Scan for the cell matching the given text and deliver its [x, y] coordinate at center. 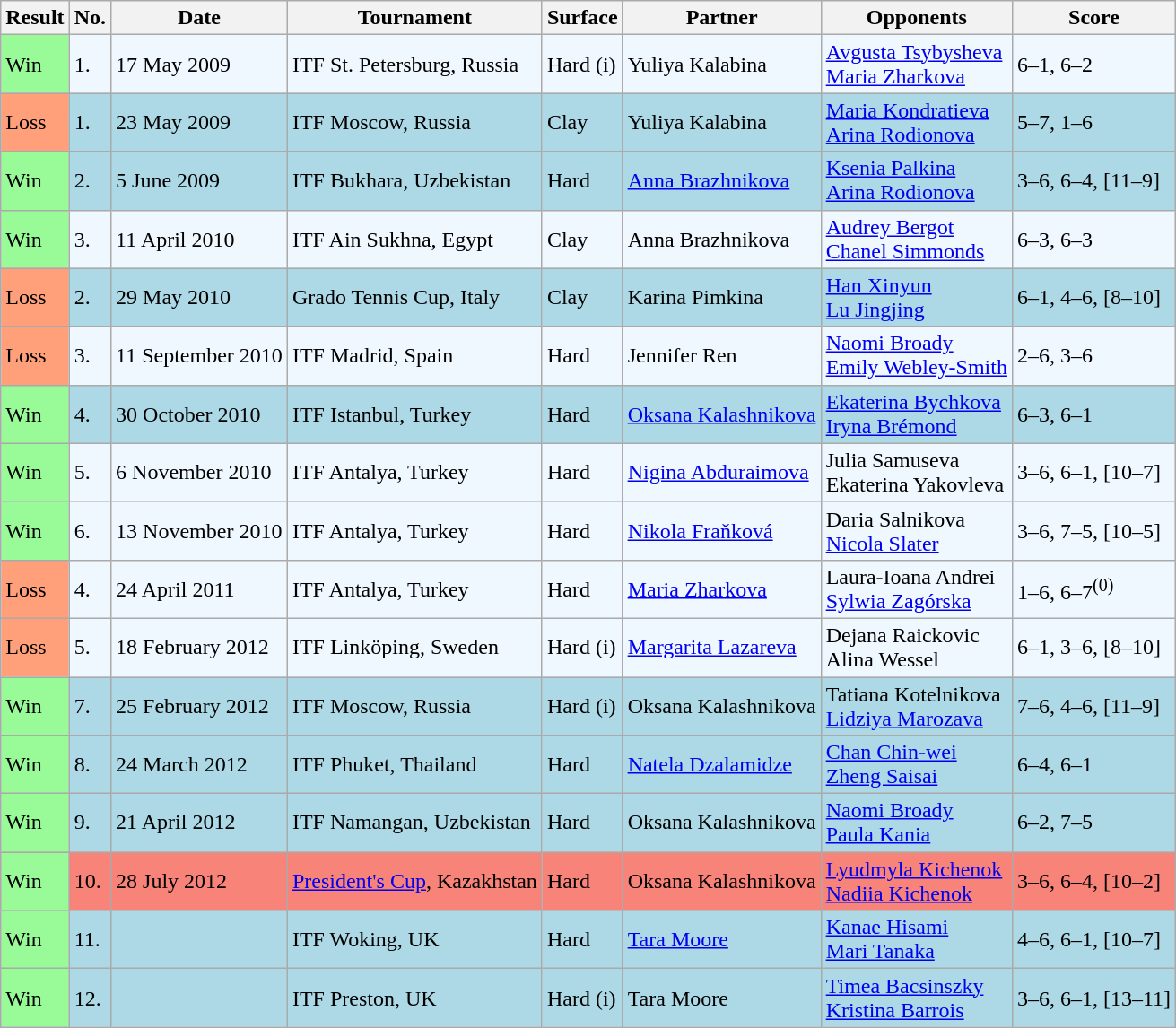
3–6, 7–5, [10–5] [1093, 531]
No. [90, 18]
Partner [721, 18]
11 September 2010 [199, 355]
12. [90, 998]
Ekaterina Bychkova Iryna Brémond [917, 414]
3–6, 6–1, [13–11] [1093, 998]
6–1, 6–2 [1093, 65]
Nigina Abduraimova [721, 472]
ITF Woking, UK [414, 940]
1–6, 6–7(0) [1093, 588]
3–6, 6–4, [11–9] [1093, 181]
7. [90, 705]
ITF Madrid, Spain [414, 355]
Han Xinyun Lu Jingjing [917, 298]
10. [90, 881]
30 October 2010 [199, 414]
Maria Kondratieva Arina Rodionova [917, 122]
Chan Chin-wei Zheng Saisai [917, 764]
6–1, 4–6, [8–10] [1093, 298]
24 March 2012 [199, 764]
ITF Istanbul, Turkey [414, 414]
23 May 2009 [199, 122]
6–4, 6–1 [1093, 764]
17 May 2009 [199, 65]
18 February 2012 [199, 648]
Ksenia Palkina Arina Rodionova [917, 181]
6–3, 6–1 [1093, 414]
ITF Ain Sukhna, Egypt [414, 239]
11. [90, 940]
11 April 2010 [199, 239]
3–6, 6–4, [10–2] [1093, 881]
Naomi Broady Emily Webley-Smith [917, 355]
13 November 2010 [199, 531]
4–6, 6–1, [10–7] [1093, 940]
28 July 2012 [199, 881]
9. [90, 823]
Tournament [414, 18]
ITF Preston, UK [414, 998]
ITF St. Petersburg, Russia [414, 65]
ITF Bukhara, Uzbekistan [414, 181]
Grado Tennis Cup, Italy [414, 298]
Daria Salnikova Nicola Slater [917, 531]
ITF Linköping, Sweden [414, 648]
6–1, 3–6, [8–10] [1093, 648]
5 June 2009 [199, 181]
Naomi Broady Paula Kania [917, 823]
Margarita Lazareva [721, 648]
Avgusta Tsybysheva Maria Zharkova [917, 65]
24 April 2011 [199, 588]
Dejana Raickovic Alina Wessel [917, 648]
6 November 2010 [199, 472]
ITF Namangan, Uzbekistan [414, 823]
25 February 2012 [199, 705]
7–6, 4–6, [11–9] [1093, 705]
6–3, 6–3 [1093, 239]
Lyudmyla Kichenok Nadiia Kichenok [917, 881]
Tatiana Kotelnikova Lidziya Marozava [917, 705]
Natela Dzalamidze [721, 764]
Surface [582, 18]
6–2, 7–5 [1093, 823]
2–6, 3–6 [1093, 355]
Karina Pimkina [721, 298]
Timea Bacsinszky Kristina Barrois [917, 998]
29 May 2010 [199, 298]
8. [90, 764]
President's Cup, Kazakhstan [414, 881]
Kanae Hisami Mari Tanaka [917, 940]
Jennifer Ren [721, 355]
Julia Samuseva Ekaterina Yakovleva [917, 472]
Nikola Fraňková [721, 531]
Opponents [917, 18]
ITF Phuket, Thailand [414, 764]
5–7, 1–6 [1093, 122]
Laura-Ioana Andrei Sylwia Zagórska [917, 588]
Date [199, 18]
21 April 2012 [199, 823]
Score [1093, 18]
3–6, 6–1, [10–7] [1093, 472]
Audrey Bergot Chanel Simmonds [917, 239]
6. [90, 531]
Result [35, 18]
Maria Zharkova [721, 588]
